Locate the cell with the specified text and output its (X, Y) center coordinate. 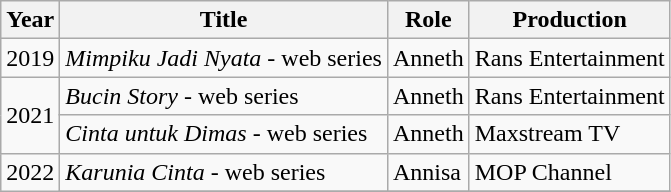
Role (428, 20)
MOP Channel (570, 172)
Mimpiku Jadi Nyata - web series (224, 58)
Cinta untuk Dimas - web series (224, 134)
2019 (30, 58)
Year (30, 20)
Production (570, 20)
Title (224, 20)
Maxstream TV (570, 134)
Bucin Story - web series (224, 96)
2021 (30, 115)
Karunia Cinta - web series (224, 172)
Annisa (428, 172)
2022 (30, 172)
